Extract the [X, Y] coordinate from the center of the cell holding the provided text.  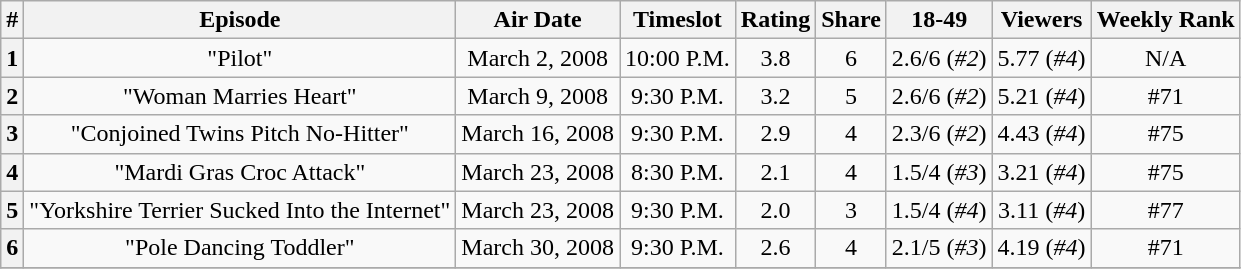
3.11 (#4) [1042, 210]
March 9, 2008 [538, 96]
4.43 (#4) [1042, 134]
"Conjoined Twins Pitch No-Hitter" [240, 134]
March 16, 2008 [538, 134]
1.5/4 (#4) [939, 210]
Share [852, 20]
18-49 [939, 20]
"Pole Dancing Toddler" [240, 248]
"Woman Marries Heart" [240, 96]
March 2, 2008 [538, 58]
2 [12, 96]
March 30, 2008 [538, 248]
1.5/4 (#3) [939, 172]
N/A [1166, 58]
4.19 (#4) [1042, 248]
Viewers [1042, 20]
2.1/5 (#3) [939, 248]
Timeslot [678, 20]
Weekly Rank [1166, 20]
2.1 [775, 172]
2.6 [775, 248]
#77 [1166, 210]
5.21 (#4) [1042, 96]
"Yorkshire Terrier Sucked Into the Internet" [240, 210]
# [12, 20]
2.3/6 (#2) [939, 134]
2.9 [775, 134]
Air Date [538, 20]
Episode [240, 20]
10:00 P.M. [678, 58]
2.0 [775, 210]
3.21 (#4) [1042, 172]
3.2 [775, 96]
5.77 (#4) [1042, 58]
8:30 P.M. [678, 172]
1 [12, 58]
"Mardi Gras Croc Attack" [240, 172]
Rating [775, 20]
3.8 [775, 58]
"Pilot" [240, 58]
